Return [x, y] of the center of cell containing provided text 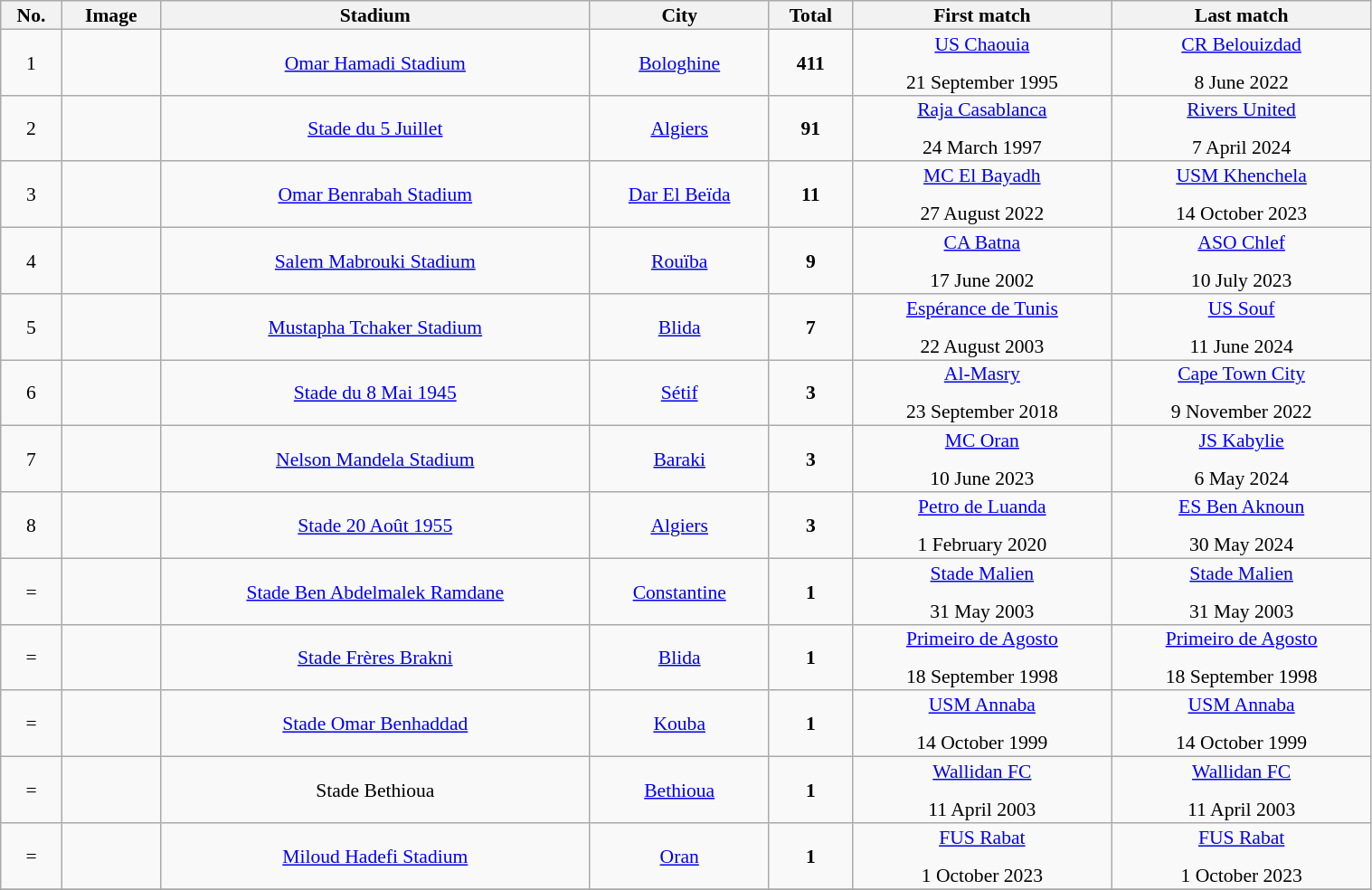
Nelson Mandela Stadium [374, 459]
8 [32, 525]
11 [810, 195]
Baraki [679, 459]
Stade du 8 Mai 1945 [374, 393]
JS Kabylie6 May 2024 [1241, 459]
ES Ben Aknoun30 May 2024 [1241, 525]
2 [32, 128]
Espérance de Tunis22 August 2003 [982, 327]
Petro de Luanda1 February 2020 [982, 525]
Stade Bethioua [374, 791]
Dar El Beïda [679, 195]
Kouba [679, 724]
MC El Bayadh27 August 2022 [982, 195]
Omar Hamadi Stadium [374, 62]
Oran [679, 856]
ASO Chlef10 July 2023 [1241, 260]
Cape Town City9 November 2022 [1241, 393]
Image [110, 14]
Rivers United7 April 2024 [1241, 128]
City [679, 14]
Stade Ben Abdelmalek Ramdane [374, 592]
Rouïba [679, 260]
Total [810, 14]
Sétif [679, 393]
5 [32, 327]
No. [32, 14]
Bologhine [679, 62]
4 [32, 260]
CA Batna17 June 2002 [982, 260]
Stade Omar Benhaddad [374, 724]
Stadium [374, 14]
First match [982, 14]
Miloud Hadefi Stadium [374, 856]
9 [810, 260]
MC Oran10 June 2023 [982, 459]
Mustapha Tchaker Stadium [374, 327]
Constantine [679, 592]
6 [32, 393]
Salem Mabrouki Stadium [374, 260]
USM Khenchela14 October 2023 [1241, 195]
Al-Masry23 September 2018 [982, 393]
Stade Frères Brakni [374, 657]
Last match [1241, 14]
US Souf11 June 2024 [1241, 327]
Raja Casablanca24 March 1997 [982, 128]
US Chaouia21 September 1995 [982, 62]
Stade du 5 Juillet [374, 128]
Stade 20 Août 1955 [374, 525]
Bethioua [679, 791]
91 [810, 128]
Omar Benrabah Stadium [374, 195]
CR Belouizdad8 June 2022 [1241, 62]
411 [810, 62]
